Return the [x, y] coordinate for the center point of the cell that contains the specified text.  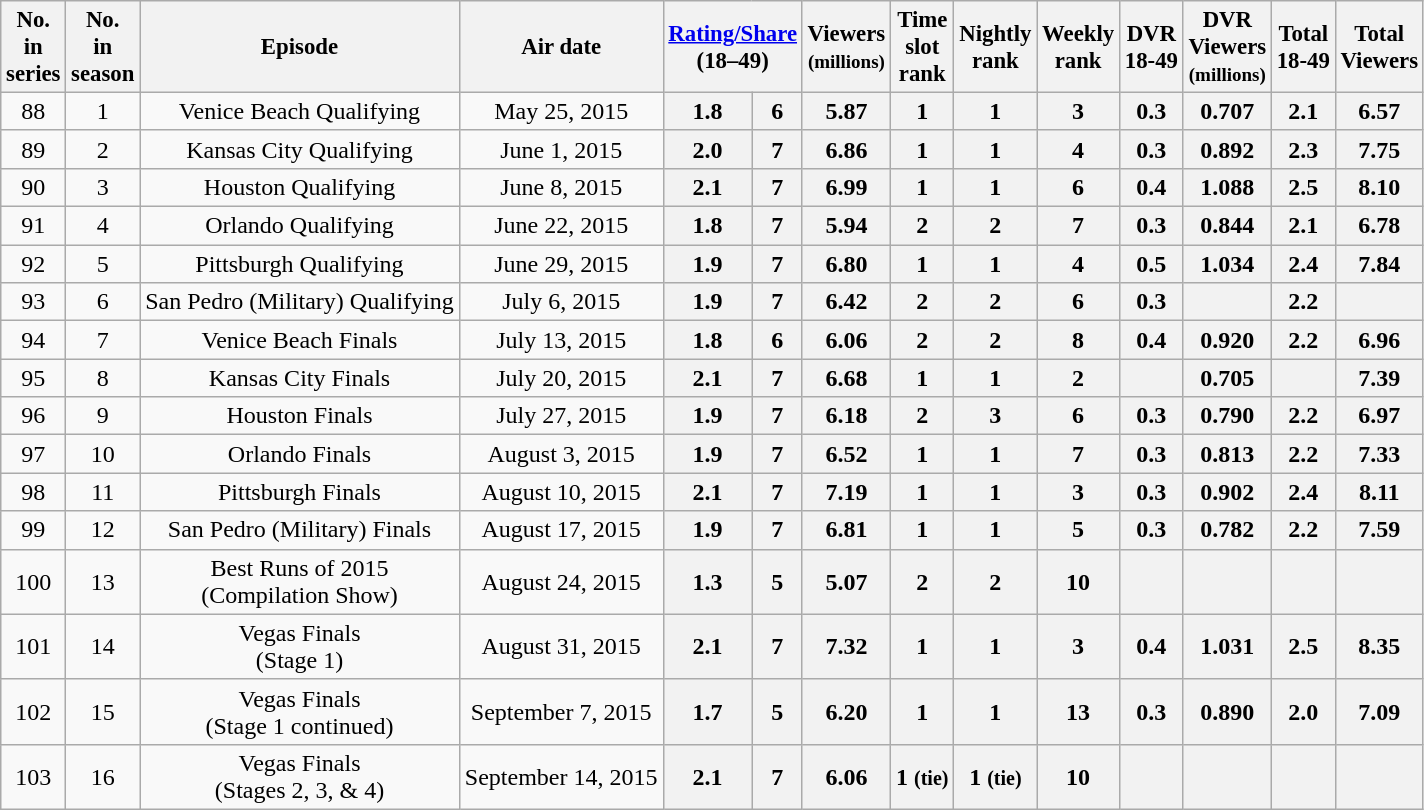
5.07 [846, 582]
0.813 [1227, 454]
6.86 [846, 149]
6.96 [1379, 340]
11 [103, 492]
1.034 [1227, 264]
7.75 [1379, 149]
September 14, 2015 [561, 776]
August 3, 2015 [561, 454]
Venice Beach Qualifying [300, 111]
12 [103, 530]
100 [34, 582]
7.39 [1379, 378]
92 [34, 264]
Timeslotrank [922, 47]
1.7 [708, 712]
August 31, 2015 [561, 646]
8.35 [1379, 646]
7.19 [846, 492]
August 17, 2015 [561, 530]
San Pedro (Military) Qualifying [300, 302]
No.inseason [103, 47]
Vegas Finals(Stage 1) [300, 646]
6.42 [846, 302]
Vegas Finals(Stages 2, 3, & 4) [300, 776]
0.890 [1227, 712]
15 [103, 712]
June 1, 2015 [561, 149]
0.902 [1227, 492]
2.3 [1303, 149]
Orlando Qualifying [300, 226]
1.088 [1227, 187]
Best Runs of 2015(Compilation Show) [300, 582]
Pittsburgh Finals [300, 492]
July 13, 2015 [561, 340]
Houston Qualifying [300, 187]
Kansas City Finals [300, 378]
DVR18-49 [1151, 47]
90 [34, 187]
TotalViewers [1379, 47]
16 [103, 776]
July 27, 2015 [561, 416]
Pittsburgh Qualifying [300, 264]
June 8, 2015 [561, 187]
Houston Finals [300, 416]
6.80 [846, 264]
7.33 [1379, 454]
No.inseries [34, 47]
Air date [561, 47]
0.920 [1227, 340]
0.844 [1227, 226]
Kansas City Qualifying [300, 149]
103 [34, 776]
Episode [300, 47]
Orlando Finals [300, 454]
14 [103, 646]
July 6, 2015 [561, 302]
99 [34, 530]
Total18-49 [1303, 47]
7.84 [1379, 264]
0.790 [1227, 416]
88 [34, 111]
102 [34, 712]
DVRViewers(millions) [1227, 47]
August 24, 2015 [561, 582]
95 [34, 378]
7.32 [846, 646]
September 7, 2015 [561, 712]
6.20 [846, 712]
Viewers(millions) [846, 47]
101 [34, 646]
5.94 [846, 226]
8.10 [1379, 187]
6.68 [846, 378]
0.892 [1227, 149]
0.782 [1227, 530]
June 29, 2015 [561, 264]
89 [34, 149]
96 [34, 416]
97 [34, 454]
0.5 [1151, 264]
5.87 [846, 111]
8.11 [1379, 492]
1.3 [708, 582]
6.78 [1379, 226]
August 10, 2015 [561, 492]
9 [103, 416]
6.57 [1379, 111]
Rating/Share(18–49) [732, 47]
94 [34, 340]
6.81 [846, 530]
May 25, 2015 [561, 111]
June 22, 2015 [561, 226]
1.031 [1227, 646]
Weeklyrank [1078, 47]
6.97 [1379, 416]
6.18 [846, 416]
0.707 [1227, 111]
7.09 [1379, 712]
7.59 [1379, 530]
98 [34, 492]
93 [34, 302]
San Pedro (Military) Finals [300, 530]
6.52 [846, 454]
0.705 [1227, 378]
Nightlyrank [996, 47]
Vegas Finals(Stage 1 continued) [300, 712]
July 20, 2015 [561, 378]
91 [34, 226]
6.99 [846, 187]
Venice Beach Finals [300, 340]
